Pinpoint the cell where the given text exists, returning its [X, Y] midpoint coordinate. 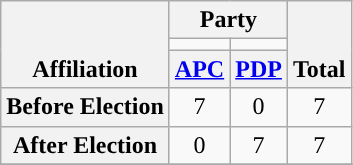
APC [199, 69]
After Election [86, 145]
Party [228, 20]
Before Election [86, 107]
Total [319, 44]
Affiliation [86, 44]
PDP [259, 69]
